Extract the (X, Y) coordinate from the center of the cell holding the provided text.  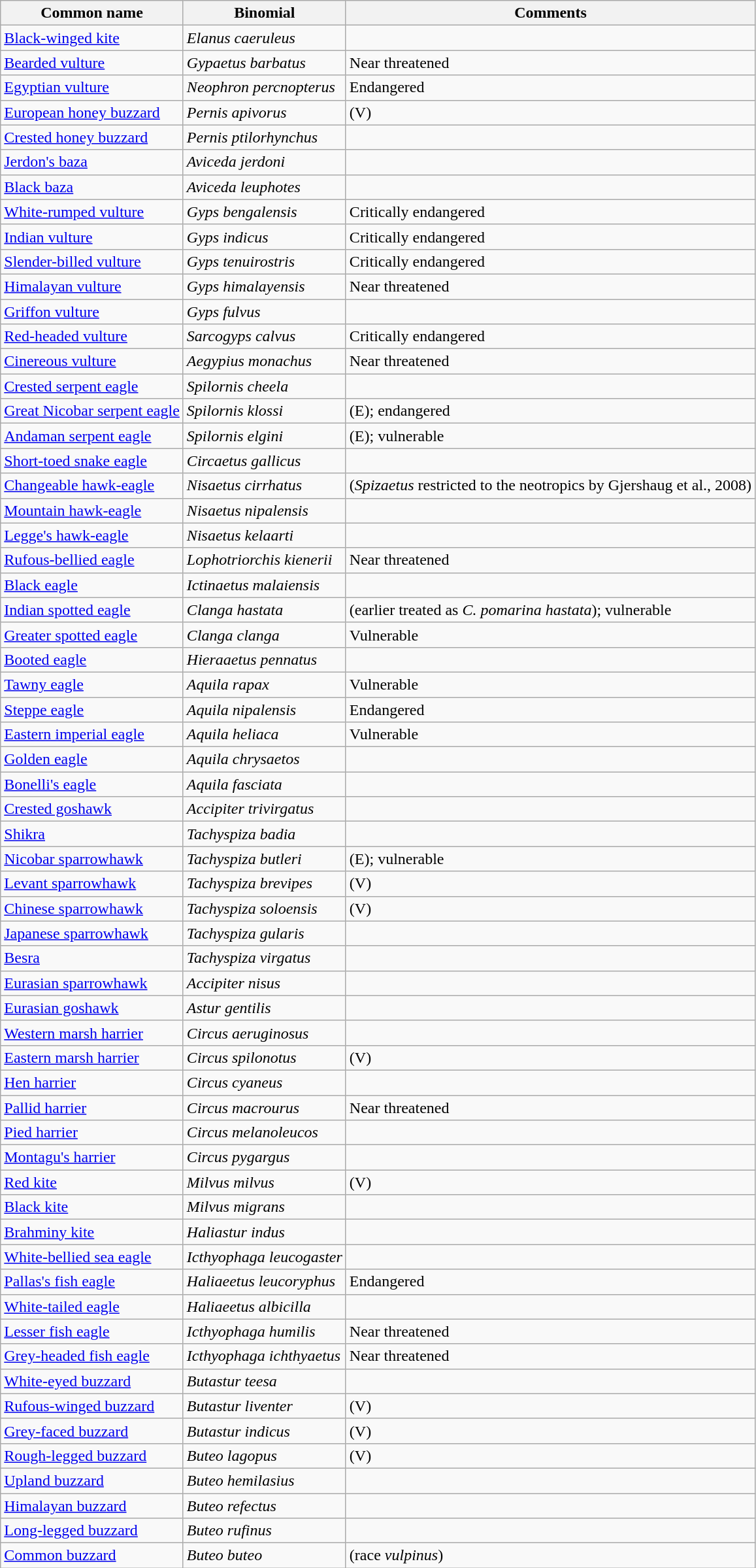
Common name (92, 13)
Circus cyaneus (264, 1082)
Circaetus gallicus (264, 461)
Western marsh harrier (92, 1033)
(race vulpinus) (550, 1556)
Pernis apivorus (264, 112)
Nisaetus nipalensis (264, 510)
Pallas's fish eagle (92, 1282)
Buteo refectus (264, 1505)
Gypaetus barbatus (264, 63)
Neophron percnopterus (264, 88)
Japanese sparrowhawk (92, 933)
Nisaetus cirrhatus (264, 486)
Jerdon's baza (92, 162)
Crested serpent eagle (92, 386)
Haliastur indus (264, 1232)
Gyps fulvus (264, 312)
Booted eagle (92, 659)
Icthyophaga leucogaster (264, 1257)
Lophotriorchis kienerii (264, 560)
Common buzzard (92, 1556)
Pallid harrier (92, 1108)
Indian vulture (92, 237)
Steppe eagle (92, 709)
Haliaeetus albicilla (264, 1307)
Nicobar sparrowhawk (92, 859)
White-rumped vulture (92, 212)
Aquila heliaca (264, 735)
Buteo hemilasius (264, 1480)
Hen harrier (92, 1082)
Circus melanoleucos (264, 1133)
Pernis ptilorhynchus (264, 137)
Buteo rufinus (264, 1531)
Eurasian sparrowhawk (92, 983)
Cinereous vulture (92, 361)
Circus pygargus (264, 1158)
Hieraaetus pennatus (264, 659)
Spilornis elgini (264, 436)
Changeable hawk-eagle (92, 486)
Grey-headed fish eagle (92, 1356)
Buteo lagopus (264, 1456)
Bearded vulture (92, 63)
Rufous-winged buzzard (92, 1406)
(Spizaetus restricted to the neotropics by Gjershaug et al., 2008) (550, 486)
Long-legged buzzard (92, 1531)
European honey buzzard (92, 112)
Short-toed snake eagle (92, 461)
Levant sparrowhawk (92, 884)
Egyptian vulture (92, 88)
Tachyspiza butleri (264, 859)
Circus macrourus (264, 1108)
Gyps bengalensis (264, 212)
Great Nicobar serpent eagle (92, 411)
Icthyophaga ichthyaetus (264, 1356)
Nisaetus kelaarti (264, 535)
Montagu's harrier (92, 1158)
Himalayan vulture (92, 286)
White-eyed buzzard (92, 1381)
Aquila nipalensis (264, 709)
Tachyspiza virgatus (264, 958)
Elanus caeruleus (264, 38)
Ictinaetus malaiensis (264, 585)
White-tailed eagle (92, 1307)
Tachyspiza gularis (264, 933)
Butastur teesa (264, 1381)
Aegypius monachus (264, 361)
Aquila rapax (264, 684)
Gyps indicus (264, 237)
Black eagle (92, 585)
Tachyspiza badia (264, 834)
Eastern marsh harrier (92, 1058)
Pied harrier (92, 1133)
Crested honey buzzard (92, 137)
Rufous-bellied eagle (92, 560)
Binomial (264, 13)
Milvus migrans (264, 1207)
(E); endangered (550, 411)
Black kite (92, 1207)
Upland buzzard (92, 1480)
Red-headed vulture (92, 337)
Gyps tenuirostris (264, 261)
Clanga hastata (264, 610)
Golden eagle (92, 759)
Comments (550, 13)
(earlier treated as C. pomarina hastata); vulnerable (550, 610)
Buteo buteo (264, 1556)
Aquila chrysaetos (264, 759)
Spilornis cheela (264, 386)
Black baza (92, 187)
Shikra (92, 834)
Griffon vulture (92, 312)
Legge's hawk-eagle (92, 535)
Indian spotted eagle (92, 610)
Gyps himalayensis (264, 286)
Accipiter trivirgatus (264, 809)
Spilornis klossi (264, 411)
Chinese sparrowhawk (92, 909)
Eastern imperial eagle (92, 735)
Circus aeruginosus (264, 1033)
Rough-legged buzzard (92, 1456)
Andaman serpent eagle (92, 436)
Circus spilonotus (264, 1058)
Astur gentilis (264, 1008)
Himalayan buzzard (92, 1505)
Eurasian goshawk (92, 1008)
Butastur indicus (264, 1431)
Butastur liventer (264, 1406)
Aviceda jerdoni (264, 162)
Tachyspiza brevipes (264, 884)
Mountain hawk-eagle (92, 510)
Clanga clanga (264, 635)
Bonelli's eagle (92, 784)
Brahminy kite (92, 1232)
White-bellied sea eagle (92, 1257)
Milvus milvus (264, 1182)
Haliaeetus leucoryphus (264, 1282)
Crested goshawk (92, 809)
Tawny eagle (92, 684)
Sarcogyps calvus (264, 337)
Slender-billed vulture (92, 261)
Grey-faced buzzard (92, 1431)
Greater spotted eagle (92, 635)
Lesser fish eagle (92, 1331)
Black-winged kite (92, 38)
Accipiter nisus (264, 983)
Tachyspiza soloensis (264, 909)
Aviceda leuphotes (264, 187)
Icthyophaga humilis (264, 1331)
Red kite (92, 1182)
Besra (92, 958)
Aquila fasciata (264, 784)
